Extract the [x, y] coordinate from the center of the cell holding the provided text.  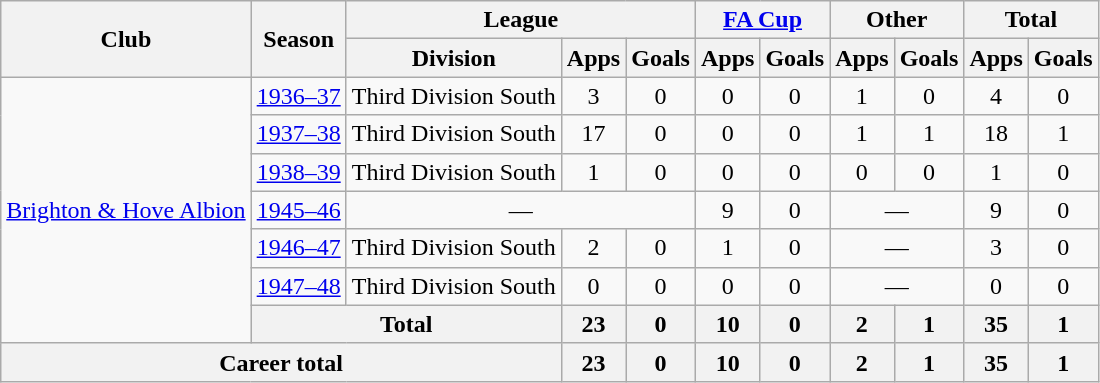
FA Cup [762, 20]
League [520, 20]
17 [593, 134]
Brighton & Hove Albion [126, 210]
1945–46 [298, 210]
1947–48 [298, 286]
1938–39 [298, 172]
18 [996, 134]
Career total [282, 362]
Other [897, 20]
1936–37 [298, 96]
4 [996, 96]
1946–47 [298, 248]
1937–38 [298, 134]
Division [454, 58]
Season [298, 39]
Club [126, 39]
